Provide the [x, y] coordinate of the cell's center where the given text is located.  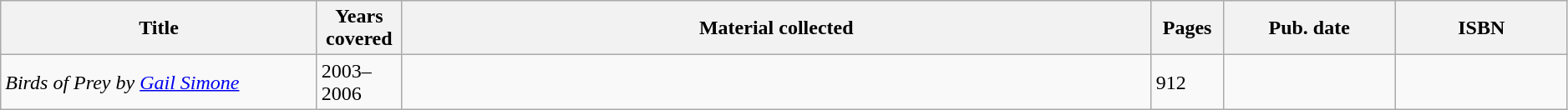
ISBN [1481, 28]
Years covered [359, 28]
Title [159, 28]
Pages [1187, 28]
2003–2006 [359, 82]
Material collected [776, 28]
Birds of Prey by Gail Simone [159, 82]
Pub. date [1309, 28]
912 [1187, 82]
